For the text-containing cell, return its midpoint in (X, Y) coordinate format. 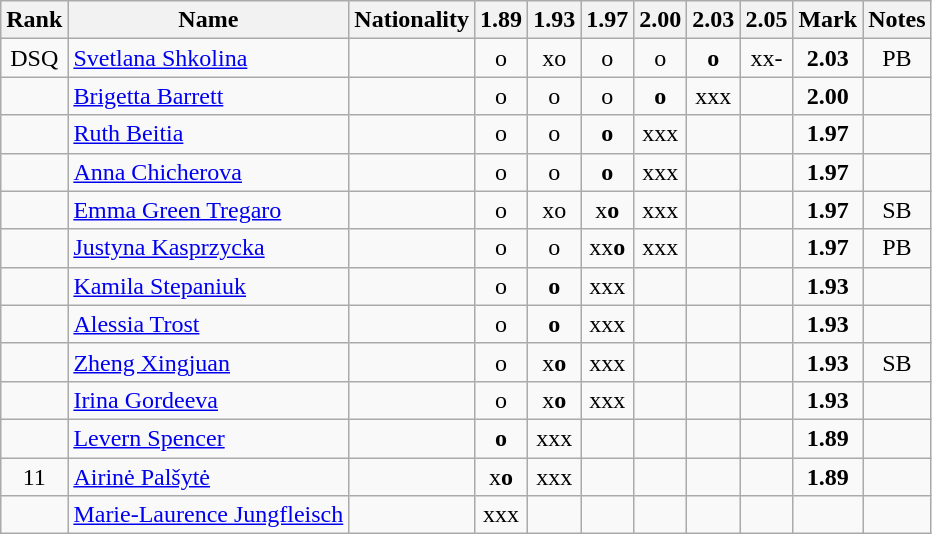
Brigetta Barrett (208, 96)
Name (208, 20)
Alessia Trost (208, 324)
Ruth Beitia (208, 134)
Emma Green Tregaro (208, 210)
Airinė Palšytė (208, 477)
Kamila Stepaniuk (208, 286)
xxo (608, 248)
DSQ (34, 58)
Anna Chicherova (208, 172)
Nationality (412, 20)
Levern Spencer (208, 438)
Irina Gordeeva (208, 400)
Justyna Kasprzycka (208, 248)
Notes (897, 20)
Zheng Xingjuan (208, 362)
Rank (34, 20)
xx- (766, 58)
Marie-Laurence Jungfleisch (208, 515)
2.05 (766, 20)
11 (34, 477)
Svetlana Shkolina (208, 58)
Mark (828, 20)
